Extract the [x, y] coordinate from the center of the cell holding the provided text.  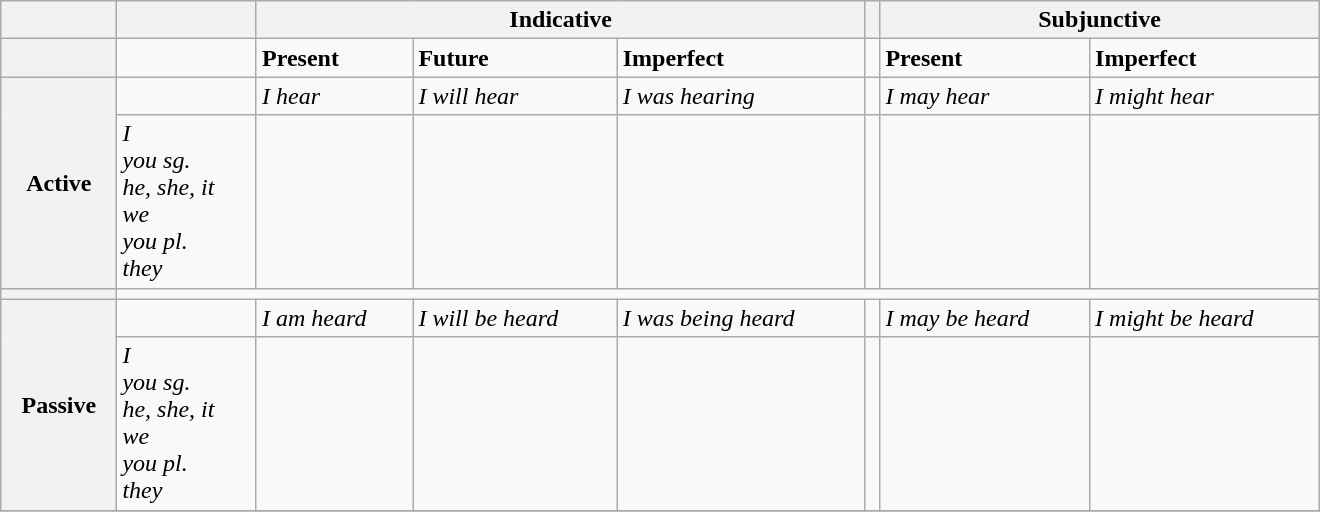
I was being heard [741, 318]
I hear [334, 96]
I may hear [985, 96]
Passive [59, 404]
Indicative [560, 20]
I will hear [515, 96]
I may be heard [985, 318]
I will be heard [515, 318]
I might hear [1205, 96]
I was hearing [741, 96]
Active [59, 182]
Subjunctive [1100, 20]
Future [515, 58]
I might be heard [1205, 318]
I am heard [334, 318]
